Output the (X, Y) coordinate of the center of the cell containing the given text.  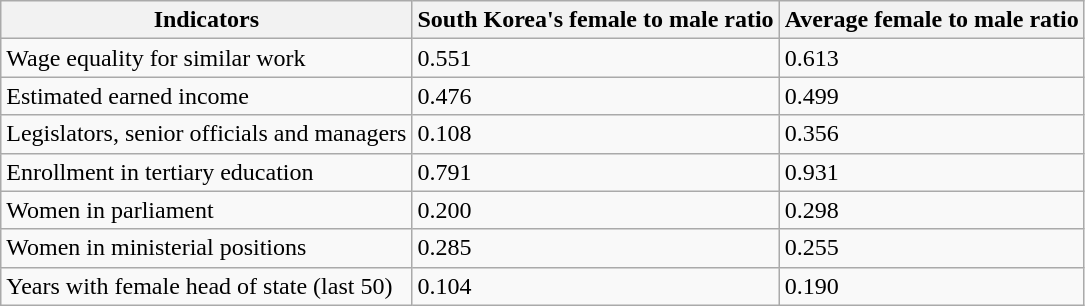
0.476 (596, 96)
0.356 (932, 134)
0.200 (596, 210)
Estimated earned income (206, 96)
0.613 (932, 58)
Legislators, senior officials and managers (206, 134)
South Korea's female to male ratio (596, 20)
0.108 (596, 134)
0.255 (932, 248)
0.499 (932, 96)
Indicators (206, 20)
0.285 (596, 248)
0.791 (596, 172)
Women in ministerial positions (206, 248)
Wage equality for similar work (206, 58)
Enrollment in tertiary education (206, 172)
0.190 (932, 286)
0.298 (932, 210)
0.551 (596, 58)
0.931 (932, 172)
Average female to male ratio (932, 20)
0.104 (596, 286)
Years with female head of state (last 50) (206, 286)
Women in parliament (206, 210)
